Find where the given text appears and provide that cell's center as (X, Y) coordinate. 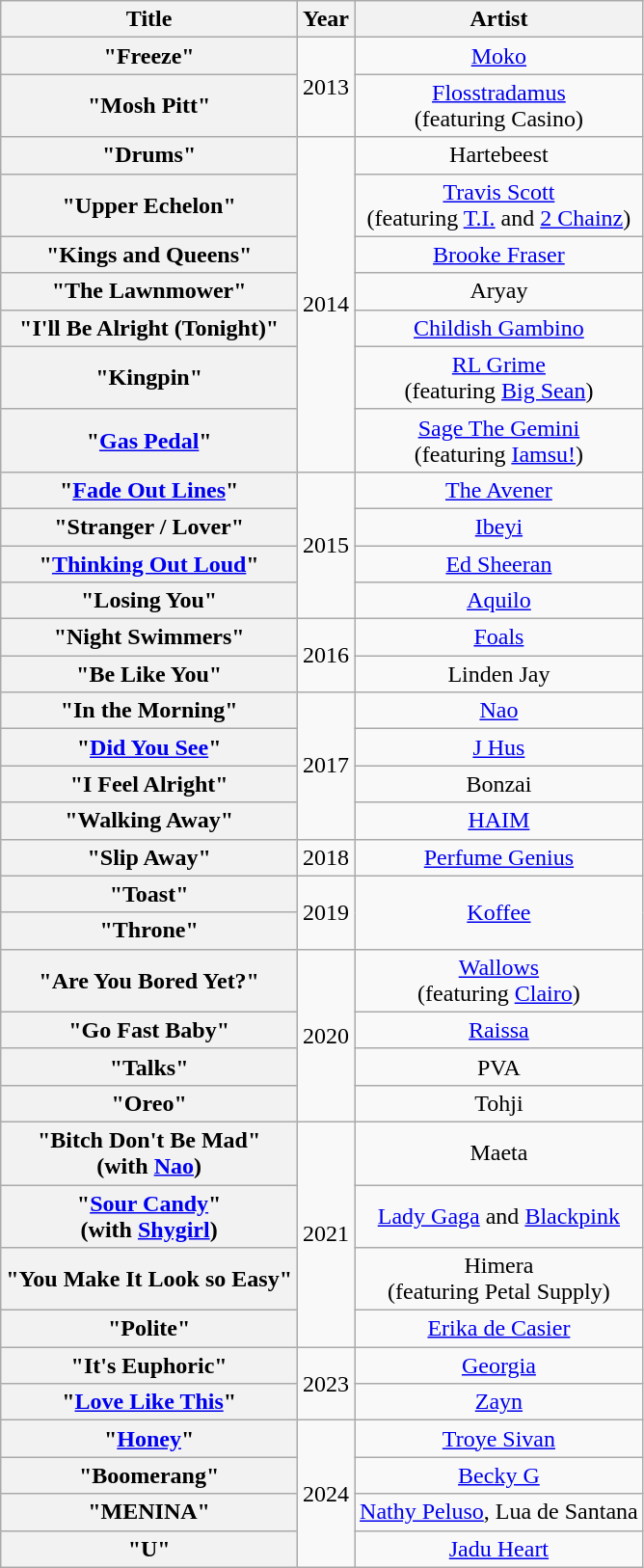
Zayn (499, 1402)
Childish Gambino (499, 328)
2014 (326, 305)
Koffee (499, 912)
"Losing You" (149, 601)
"Honey" (149, 1439)
RL Grime(featuring Big Sean) (499, 378)
"Talks" (149, 1067)
2020 (326, 1036)
Maeta (499, 1153)
J Hus (499, 747)
"I Feel Alright" (149, 784)
Ibeyi (499, 527)
"Freeze" (149, 56)
"Go Fast Baby" (149, 1030)
Title (149, 19)
"Toast" (149, 894)
Flosstradamus (featuring Casino) (499, 106)
"Throne" (149, 931)
2023 (326, 1384)
Travis Scott(featuring T.I. and 2 Chainz) (499, 204)
Moko (499, 56)
"Oreo" (149, 1103)
Wallows(featuring Clairo) (499, 980)
"Polite" (149, 1329)
Hartebeest (499, 155)
"Be Like You" (149, 674)
"Upper Echelon" (149, 204)
Nao (499, 711)
"Kings and Queens" (149, 255)
"It's Euphoric" (149, 1365)
Erika de Casier (499, 1329)
"Gas Pedal" (149, 440)
Lady Gaga and Blackpink (499, 1215)
Bonzai (499, 784)
HAIM (499, 821)
"Bitch Don't Be Mad"(with Nao) (149, 1153)
"Mosh Pitt" (149, 106)
"Are You Bored Yet?" (149, 980)
Troye Sivan (499, 1439)
2019 (326, 912)
"Walking Away" (149, 821)
"Fade Out Lines" (149, 490)
"I'll Be Alright (Tonight)" (149, 328)
Tohji (499, 1103)
"Boomerang" (149, 1475)
Himera(featuring Petal Supply) (499, 1279)
Aquilo (499, 601)
2017 (326, 766)
Perfume Genius (499, 857)
Linden Jay (499, 674)
Brooke Fraser (499, 255)
"Did You See" (149, 747)
"MENINA" (149, 1512)
2015 (326, 545)
2018 (326, 857)
2013 (326, 87)
The Avener (499, 490)
"Night Swimmers" (149, 637)
Artist (499, 19)
Becky G (499, 1475)
2016 (326, 656)
"The Lawnmower" (149, 291)
PVA (499, 1067)
"You Make It Look so Easy" (149, 1279)
"Kingpin" (149, 378)
2021 (326, 1234)
Jadu Heart (499, 1549)
Foals (499, 637)
"Love Like This" (149, 1402)
Sage The Gemini(featuring Iamsu!) (499, 440)
"U" (149, 1549)
Nathy Peluso, Lua de Santana (499, 1512)
Year (326, 19)
"Sour Candy" (with Shygirl) (149, 1215)
Georgia (499, 1365)
"In the Morning" (149, 711)
Ed Sheeran (499, 564)
"Thinking Out Loud" (149, 564)
Raissa (499, 1030)
Aryay (499, 291)
"Drums" (149, 155)
2024 (326, 1494)
"Slip Away" (149, 857)
"Stranger / Lover" (149, 527)
